Determine the [X, Y] coordinate at the center of the cell enclosing the given text.  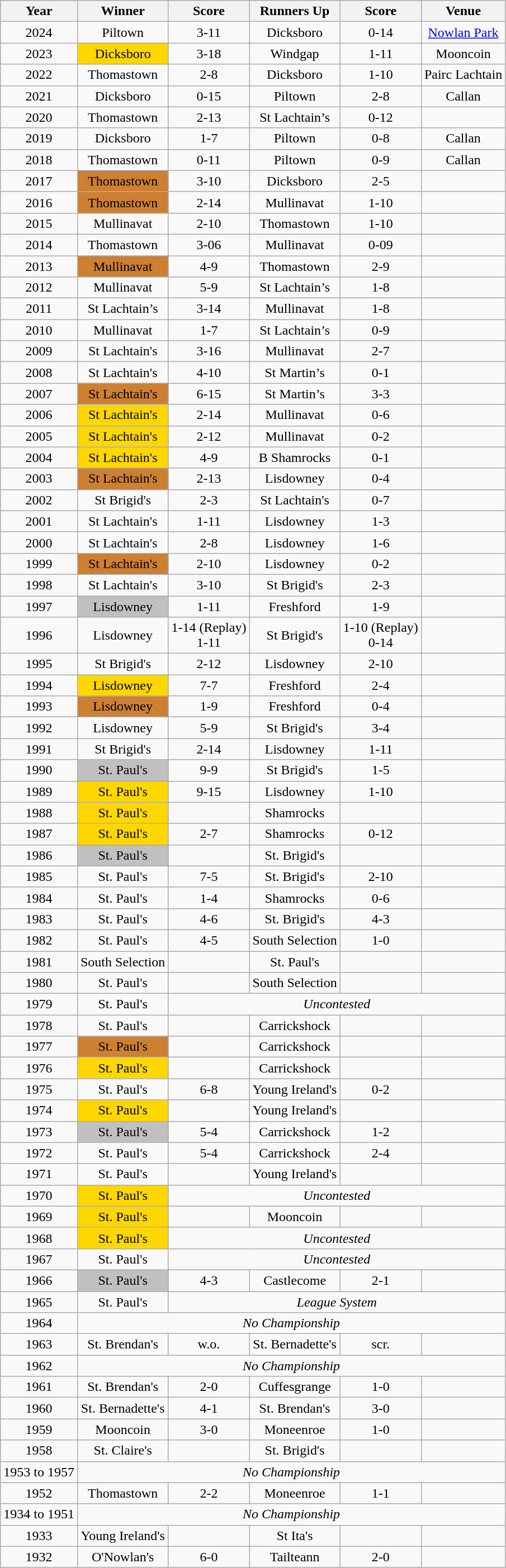
2007 [39, 394]
1990 [39, 770]
6-15 [209, 394]
2022 [39, 75]
1991 [39, 749]
2005 [39, 436]
1-6 [380, 542]
1979 [39, 1004]
2019 [39, 139]
Runners Up [295, 11]
1995 [39, 664]
1988 [39, 813]
1-10 (Replay) 0-14 [380, 636]
Pairc Lachtain [463, 75]
2003 [39, 479]
1983 [39, 919]
O'Nowlan's [122, 1557]
1959 [39, 1429]
1969 [39, 1217]
1986 [39, 855]
1994 [39, 685]
3-18 [209, 54]
7-5 [209, 876]
4-1 [209, 1408]
7-7 [209, 685]
League System [337, 1302]
scr. [380, 1345]
1976 [39, 1068]
2002 [39, 500]
4-10 [209, 373]
1-4 [209, 898]
3-11 [209, 32]
1982 [39, 940]
3-14 [209, 309]
2-9 [380, 266]
Nowlan Park [463, 32]
2010 [39, 330]
1977 [39, 1047]
1973 [39, 1132]
1932 [39, 1557]
2-2 [209, 1493]
1974 [39, 1111]
1985 [39, 876]
2009 [39, 351]
1-5 [380, 770]
2021 [39, 96]
St. Claire's [122, 1451]
1997 [39, 606]
1971 [39, 1174]
0-8 [380, 139]
1984 [39, 898]
Tailteann [295, 1557]
2018 [39, 160]
1978 [39, 1026]
2017 [39, 181]
1962 [39, 1366]
Cuffesgrange [295, 1387]
1-1 [380, 1493]
1989 [39, 792]
3-4 [380, 728]
B Shamrocks [295, 457]
1996 [39, 636]
1999 [39, 564]
2-1 [380, 1280]
0-09 [380, 245]
1-14 (Replay) 1-11 [209, 636]
2015 [39, 223]
0-7 [380, 500]
2011 [39, 309]
1934 to 1951 [39, 1514]
1987 [39, 834]
1958 [39, 1451]
2013 [39, 266]
9-9 [209, 770]
2006 [39, 415]
1972 [39, 1153]
w.o. [209, 1345]
1967 [39, 1259]
1981 [39, 961]
1968 [39, 1238]
4-6 [209, 919]
1953 to 1957 [39, 1472]
1992 [39, 728]
1966 [39, 1280]
0-15 [209, 96]
1998 [39, 585]
2008 [39, 373]
Year [39, 11]
2001 [39, 521]
2012 [39, 288]
4-5 [209, 940]
1963 [39, 1345]
1952 [39, 1493]
1970 [39, 1195]
2-5 [380, 181]
3-3 [380, 394]
2024 [39, 32]
2014 [39, 245]
6-0 [209, 1557]
2004 [39, 457]
Windgap [295, 54]
1-2 [380, 1132]
Castlecome [295, 1280]
0-14 [380, 32]
6-8 [209, 1089]
1960 [39, 1408]
Winner [122, 11]
1965 [39, 1302]
2016 [39, 202]
3-06 [209, 245]
1-3 [380, 521]
2023 [39, 54]
St Ita's [295, 1536]
2020 [39, 117]
1964 [39, 1323]
1961 [39, 1387]
1993 [39, 707]
0-11 [209, 160]
1975 [39, 1089]
9-15 [209, 792]
1933 [39, 1536]
Venue [463, 11]
1980 [39, 983]
2000 [39, 542]
3-16 [209, 351]
